For the text-containing cell, return its midpoint in (x, y) coordinate format. 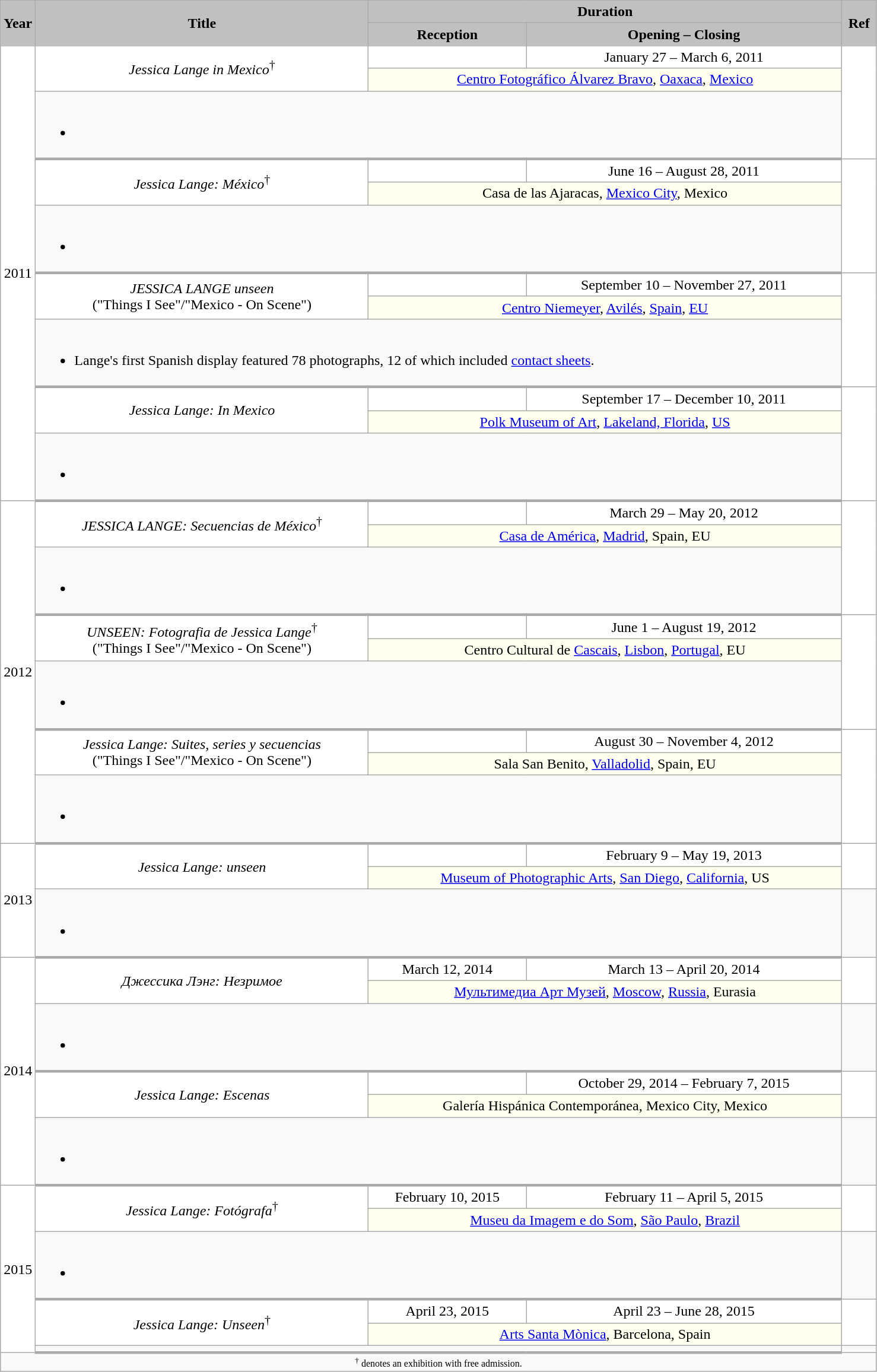
Casa de América, Madrid, Spain, EU (605, 536)
October 29, 2014 – February 7, 2015 (684, 1083)
June 1 – August 19, 2012 (684, 627)
Lange's first Spanish display featured 78 photographs, 12 of which included contact sheets. (439, 352)
2013 (18, 900)
Title (202, 23)
Jessica Lange: México† (202, 182)
JESSICA LANGE: Secuencias de México† (202, 524)
February 11 – April 5, 2015 (684, 1197)
Jessica Lange: unseen (202, 866)
Jessica Lange: Fotógrafa† (202, 1208)
Arts Santa Mònica, Barcelona, Spain (605, 1334)
Мультимедиа Арт Музей, Moscow, Russia, Eurasia (605, 992)
April 23 – June 28, 2015 (684, 1311)
February 9 – May 19, 2013 (684, 855)
Year (18, 23)
Museu da Imagem e do Som, São Paulo, Brazil (605, 1220)
Jessica Lange: In Mexico (202, 410)
Duration (605, 12)
2014 (18, 1071)
2012 (18, 672)
UNSEEN: Fotografia de Jessica Lange† ("Things I See"/"Mexico - On Scene") (202, 638)
2015 (18, 1269)
Museum of Photographic Arts, San Diego, California, US (605, 878)
September 10 – November 27, 2011 (684, 285)
September 17 – December 10, 2011 (684, 399)
Centro Cultural de Cascais, Lisbon, Portugal, EU (605, 650)
2011 (18, 273)
January 27 – March 6, 2011 (684, 57)
Jessica Lange in Mexico† (202, 68)
March 12, 2014 (447, 969)
March 29 – May 20, 2012 (684, 513)
Reception (447, 34)
Jessica Lange: Unseen† (202, 1322)
† denotes an exhibition with free admission. (439, 1363)
Ref (859, 23)
JESSICA LANGE unseen ("Things I See"/"Mexico - On Scene") (202, 296)
June 16 – August 28, 2011 (684, 171)
Jessica Lange: Escenas (202, 1094)
April 23, 2015 (447, 1311)
Opening – Closing (684, 34)
Casa de las Ajaracas, Mexico City, Mexico (605, 193)
March 13 – April 20, 2014 (684, 969)
Sala San Benito, Valladolid, Spain, EU (605, 764)
Centro Fotográfico Álvarez Bravo, Oaxaca, Mexico (605, 80)
Джессика Лэнг: Незримое (202, 980)
Centro Niemeyer, Avilés, Spain, EU (605, 307)
August 30 – November 4, 2012 (684, 741)
Jessica Lange: Suites, series y secuencias ("Things I See"/"Mexico - On Scene") (202, 752)
Galería Hispánica Contemporánea, Mexico City, Mexico (605, 1106)
February 10, 2015 (447, 1197)
Polk Museum of Art, Lakeland, Florida, US (605, 422)
